For the text-containing cell, return its midpoint in (x, y) coordinate format. 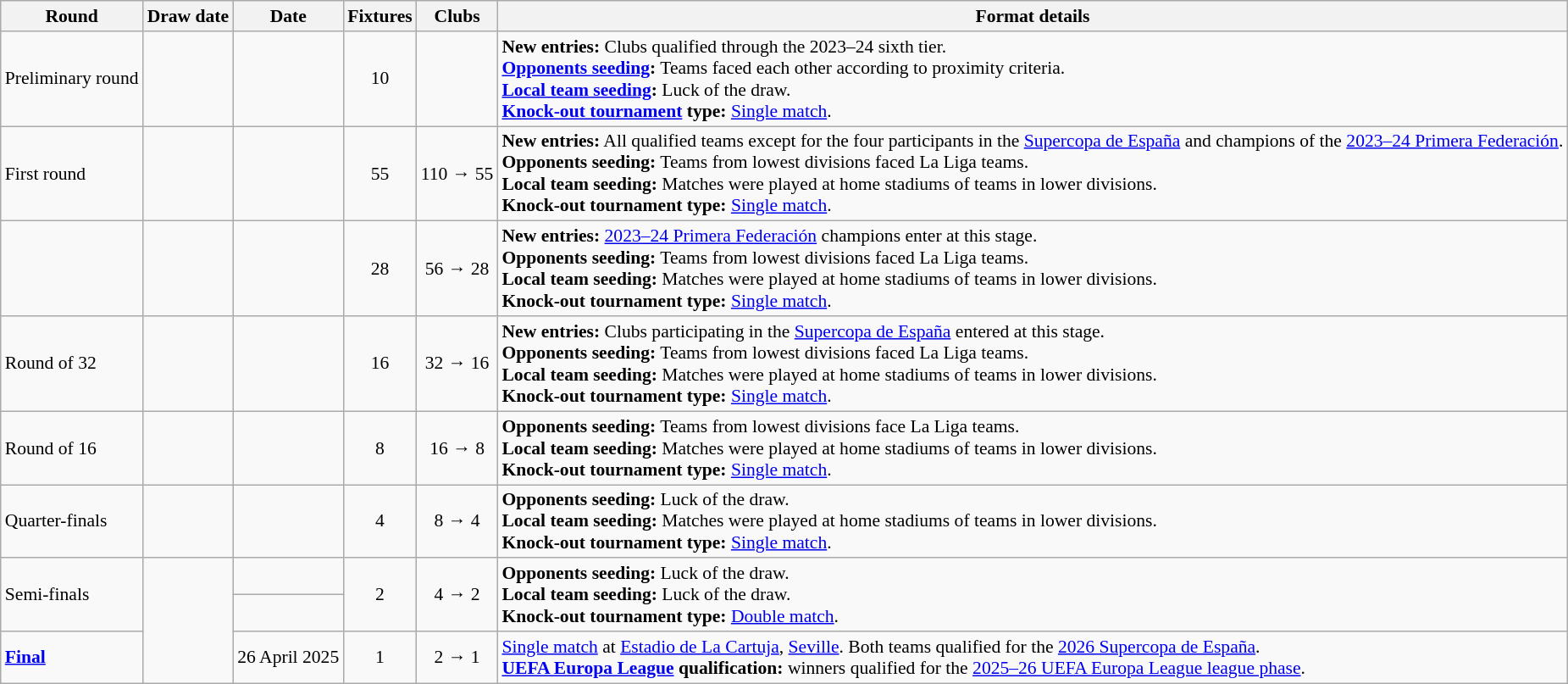
Opponents seeding: Luck of the draw.Local team seeding: Luck of the draw.Knock-out tournament type: Double match. (1032, 595)
2 → 1 (457, 658)
Preliminary round (72, 79)
Quarter-finals (72, 522)
Fixtures (380, 16)
Round of 16 (72, 448)
Format details (1032, 16)
Date (288, 16)
32 → 16 (457, 364)
2 (380, 595)
Round (72, 16)
Final (72, 658)
16 → 8 (457, 448)
8 → 4 (457, 522)
56 → 28 (457, 269)
4 (380, 522)
26 April 2025 (288, 658)
110 → 55 (457, 174)
4 → 2 (457, 595)
28 (380, 269)
Semi-finals (72, 595)
8 (380, 448)
10 (380, 79)
Clubs (457, 16)
First round (72, 174)
1 (380, 658)
55 (380, 174)
16 (380, 364)
Draw date (188, 16)
Round of 32 (72, 364)
